Return the [X, Y] coordinate for the center point of the cell that contains the specified text.  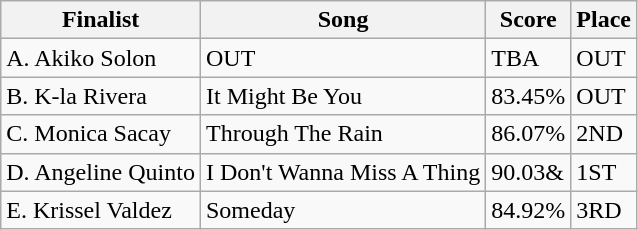
83.45% [528, 96]
TBA [528, 58]
B. K-la Rivera [101, 96]
Song [342, 20]
Someday [342, 210]
90.03& [528, 172]
A. Akiko Solon [101, 58]
C. Monica Sacay [101, 134]
1ST [604, 172]
E. Krissel Valdez [101, 210]
86.07% [528, 134]
I Don't Wanna Miss A Thing [342, 172]
Score [528, 20]
It Might Be You [342, 96]
3RD [604, 210]
Through The Rain [342, 134]
84.92% [528, 210]
2ND [604, 134]
Place [604, 20]
D. Angeline Quinto [101, 172]
Finalist [101, 20]
